Determine the (X, Y) coordinate at the center of the cell enclosing the given text.  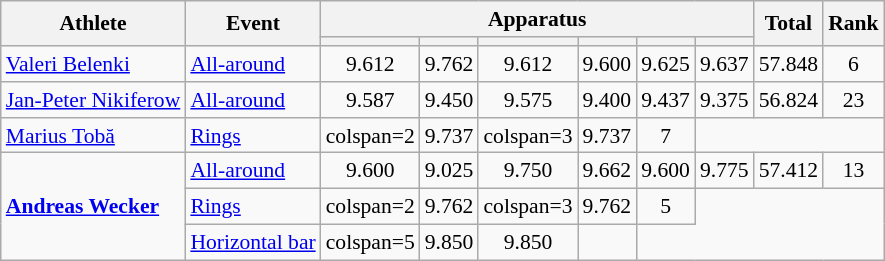
9.637 (724, 64)
Andreas Wecker (94, 206)
23 (854, 100)
9.587 (370, 100)
9.775 (724, 171)
colspan=5 (370, 243)
6 (854, 64)
9.662 (608, 171)
9.450 (450, 100)
Marius Tobă (94, 136)
13 (854, 171)
56.824 (788, 100)
Athlete (94, 24)
9.400 (608, 100)
57.848 (788, 64)
9.375 (724, 100)
9.575 (528, 100)
7 (666, 136)
9.437 (666, 100)
Event (252, 24)
Apparatus (538, 19)
Jan-Peter Nikiferow (94, 100)
Total (788, 24)
Rank (854, 24)
Horizontal bar (252, 243)
57.412 (788, 171)
9.625 (666, 64)
Valeri Belenki (94, 64)
9.750 (528, 171)
9.025 (450, 171)
5 (666, 207)
